Capture the cell that displays the provided text and extract its (X, Y) central coordinate. 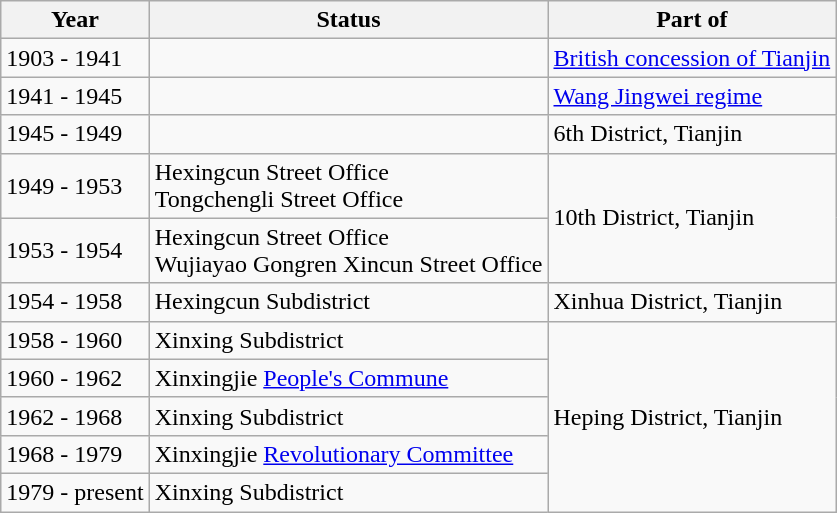
1979 - present (75, 492)
1941 - 1945 (75, 96)
1949 - 1953 (75, 186)
1903 - 1941 (75, 58)
Xinxingjie People's Commune (348, 378)
1945 - 1949 (75, 134)
1958 - 1960 (75, 340)
1960 - 1962 (75, 378)
1954 - 1958 (75, 302)
Year (75, 20)
Xinxingjie Revolutionary Committee (348, 454)
Status (348, 20)
Hexingcun Street OfficeTongchengli Street Office (348, 186)
1968 - 1979 (75, 454)
6th District, Tianjin (692, 134)
Heping District, Tianjin (692, 416)
1962 - 1968 (75, 416)
Hexingcun Subdistrict (348, 302)
Part of (692, 20)
British concession of Tianjin (692, 58)
Wang Jingwei regime (692, 96)
10th District, Tianjin (692, 218)
1953 - 1954 (75, 250)
Xinhua District, Tianjin (692, 302)
Hexingcun Street OfficeWujiayao Gongren Xincun Street Office (348, 250)
